Extract the (x, y) coordinate from the center of the cell holding the provided text.  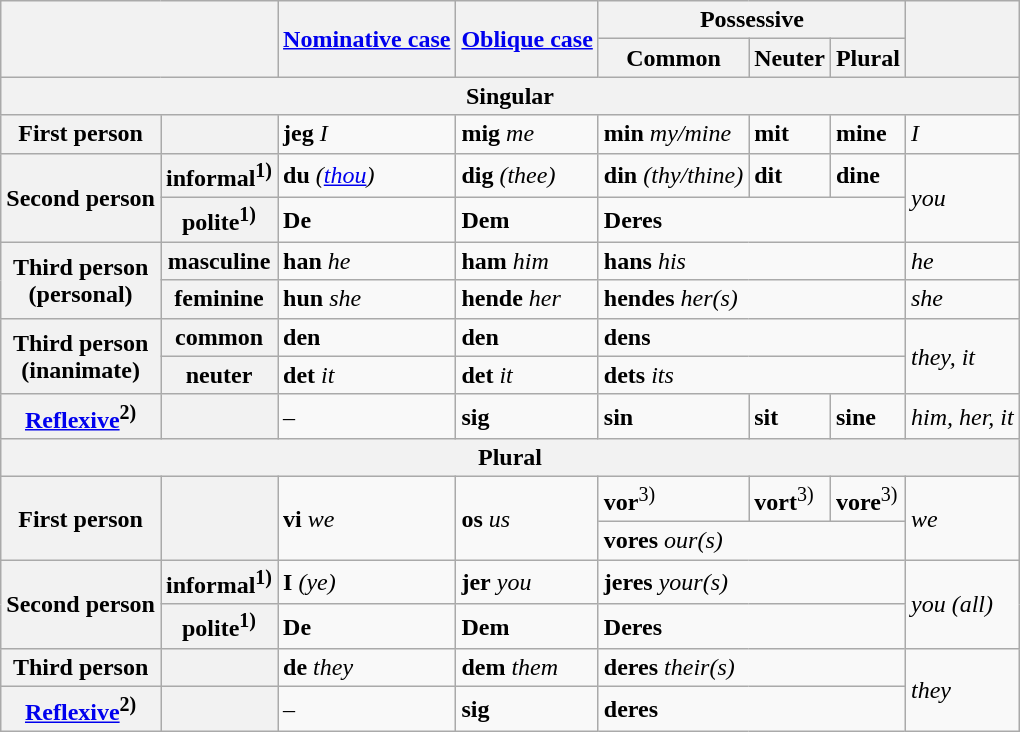
dets its (752, 375)
dine (868, 176)
vort3) (790, 500)
vi we (367, 518)
ham him (527, 261)
Singular (510, 96)
jeres your(s) (752, 582)
Third person (81, 668)
they, it (962, 356)
I (962, 134)
vores our(s) (752, 541)
hendes her(s) (752, 299)
mig me (527, 134)
she (962, 299)
him, her, it (962, 416)
feminine (218, 299)
de they (367, 668)
du (thou) (367, 176)
common (218, 337)
sit (790, 416)
din (thy/thine) (673, 176)
neuter (218, 375)
Nominative case (367, 39)
masculine (218, 261)
dem them (527, 668)
Possessive (752, 20)
Third person(inanimate) (81, 356)
hende her (527, 299)
I (ye) (367, 582)
sine (868, 416)
we (962, 518)
deres (752, 710)
dit (790, 176)
hun she (367, 299)
Oblique case (527, 39)
dig (thee) (527, 176)
hans his (752, 261)
deres their(s) (752, 668)
jer you (527, 582)
jeg I (367, 134)
you (all) (962, 604)
sin (673, 416)
os us (527, 518)
mine (868, 134)
min my/mine (673, 134)
Common (673, 58)
han he (367, 261)
they (962, 690)
Third person(personal) (81, 280)
Neuter (790, 58)
dens (752, 337)
you (962, 198)
mit (790, 134)
vor3) (673, 500)
vore3) (868, 500)
he (962, 261)
